Pinpoint the cell where the given text exists, returning its (x, y) midpoint coordinate. 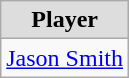
Player (65, 20)
Jason Smith (65, 58)
